Scan for the cell matching the given text and deliver its [x, y] coordinate at center. 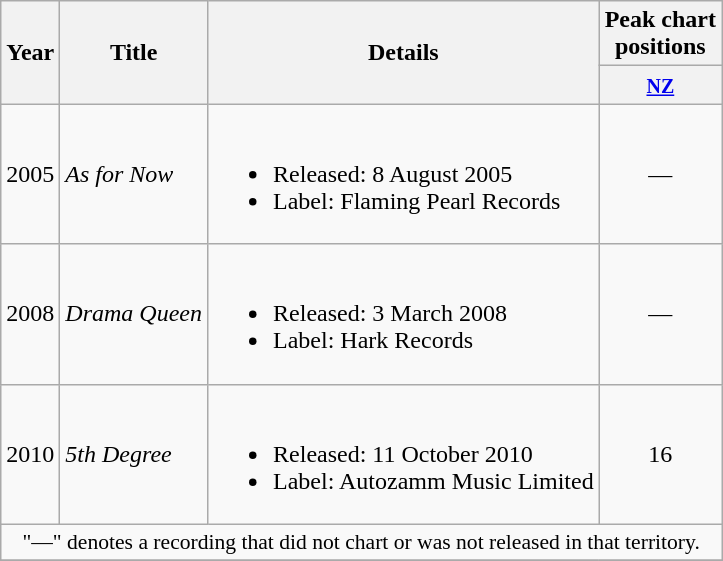
5th Degree [134, 454]
2008 [30, 314]
NZ [660, 85]
Details [404, 52]
Year [30, 52]
Peak chartpositions [660, 34]
2010 [30, 454]
Title [134, 52]
2005 [30, 174]
16 [660, 454]
As for Now [134, 174]
Drama Queen [134, 314]
Released: 8 August 2005Label: Flaming Pearl Records [404, 174]
Released: 11 October 2010Label: Autozamm Music Limited [404, 454]
Released: 3 March 2008Label: Hark Records [404, 314]
"—" denotes a recording that did not chart or was not released in that territory. [362, 542]
